Search for the cell housing the specified text and yield its [X, Y] center coordinate. 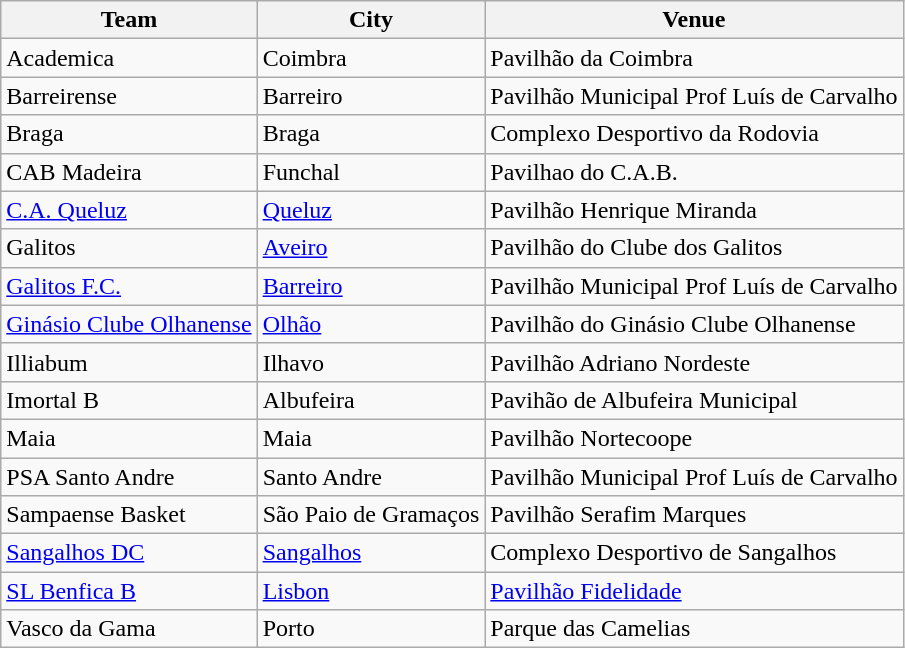
Queluz [371, 210]
Lisbon [371, 591]
Pavilhão Adriano Nordeste [694, 362]
Barreirense [129, 96]
Pavilhão Nortecoope [694, 438]
Sangalhos DC [129, 553]
Albufeira [371, 400]
Sampaense Basket [129, 515]
Pavilhao do C.A.B. [694, 172]
Academica [129, 58]
Sangalhos [371, 553]
Olhão [371, 324]
Pavilhão da Coimbra [694, 58]
São Paio de Gramaços [371, 515]
Galitos F.C. [129, 286]
Ginásio Clube Olhanense [129, 324]
Pavilhão Fidelidade [694, 591]
Pavilhão do Ginásio Clube Olhanense [694, 324]
City [371, 20]
Porto [371, 629]
Illiabum [129, 362]
Pavilhão Serafim Marques [694, 515]
Funchal [371, 172]
Complexo Desportivo de Sangalhos [694, 553]
Pavilhão do Clube dos Galitos [694, 248]
Pavilhão Henrique Miranda [694, 210]
Aveiro [371, 248]
C.A. Queluz [129, 210]
Pavihão de Albufeira Municipal [694, 400]
Parque das Camelias [694, 629]
Venue [694, 20]
CAB Madeira [129, 172]
Santo Andre [371, 477]
Vasco da Gama [129, 629]
SL Benfica B [129, 591]
Ilhavo [371, 362]
Complexo Desportivo da Rodovia [694, 134]
Coimbra [371, 58]
PSA Santo Andre [129, 477]
Team [129, 20]
Imortal B [129, 400]
Galitos [129, 248]
